From the cell containing the given text, extract its center point as [x, y] coordinate. 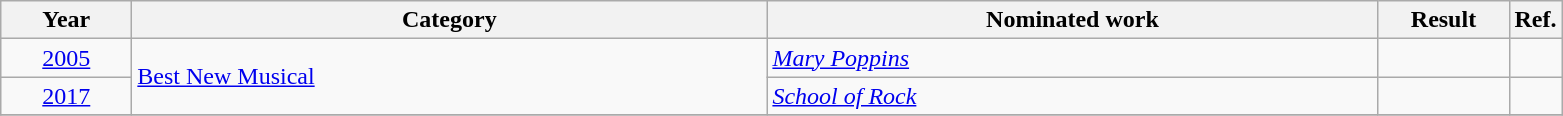
Year [66, 20]
Best New Musical [450, 77]
Category [450, 20]
Nominated work [1072, 20]
Mary Poppins [1072, 58]
School of Rock [1072, 96]
2005 [66, 58]
Ref. [1536, 20]
2017 [66, 96]
Result [1444, 20]
